Identify which cell holds the provided text, then report its [x, y] central coordinate. 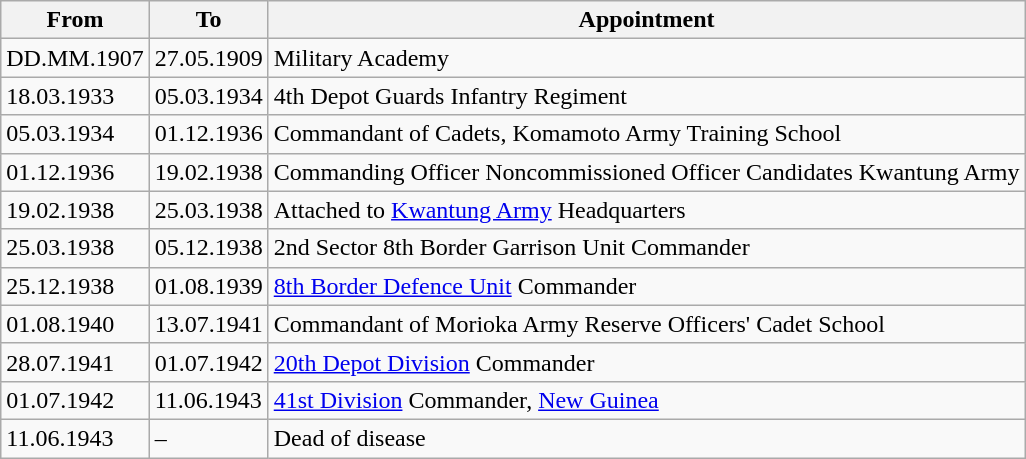
25.12.1938 [75, 286]
01.08.1939 [208, 286]
41st Division Commander, New Guinea [646, 400]
18.03.1933 [75, 96]
Appointment [646, 20]
20th Depot Division Commander [646, 362]
13.07.1941 [208, 324]
Military Academy [646, 58]
28.07.1941 [75, 362]
To [208, 20]
– [208, 438]
Commanding Officer Noncommissioned Officer Candidates Kwantung Army [646, 172]
DD.MM.1907 [75, 58]
01.08.1940 [75, 324]
2nd Sector 8th Border Garrison Unit Commander [646, 248]
Attached to Kwantung Army Headquarters [646, 210]
Commandant of Cadets, Komamoto Army Training School [646, 134]
From [75, 20]
05.12.1938 [208, 248]
4th Depot Guards Infantry Regiment [646, 96]
27.05.1909 [208, 58]
Commandant of Morioka Army Reserve Officers' Cadet School [646, 324]
Dead of disease [646, 438]
8th Border Defence Unit Commander [646, 286]
